Find where the given text appears and provide that cell's center as [x, y] coordinate. 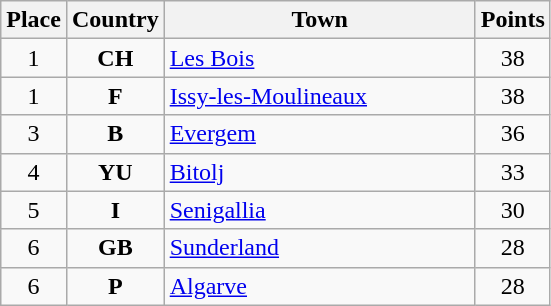
B [115, 134]
Town [320, 20]
Evergem [320, 134]
Algarve [320, 286]
Senigallia [320, 210]
36 [512, 134]
Les Bois [320, 58]
4 [34, 172]
GB [115, 248]
33 [512, 172]
I [115, 210]
3 [34, 134]
30 [512, 210]
Place [34, 20]
Issy-les-Moulineaux [320, 96]
Sunderland [320, 248]
Points [512, 20]
YU [115, 172]
P [115, 286]
Country [115, 20]
Bitolj [320, 172]
CH [115, 58]
5 [34, 210]
F [115, 96]
